Provide the [X, Y] coordinate of the cell's center where the given text is located.  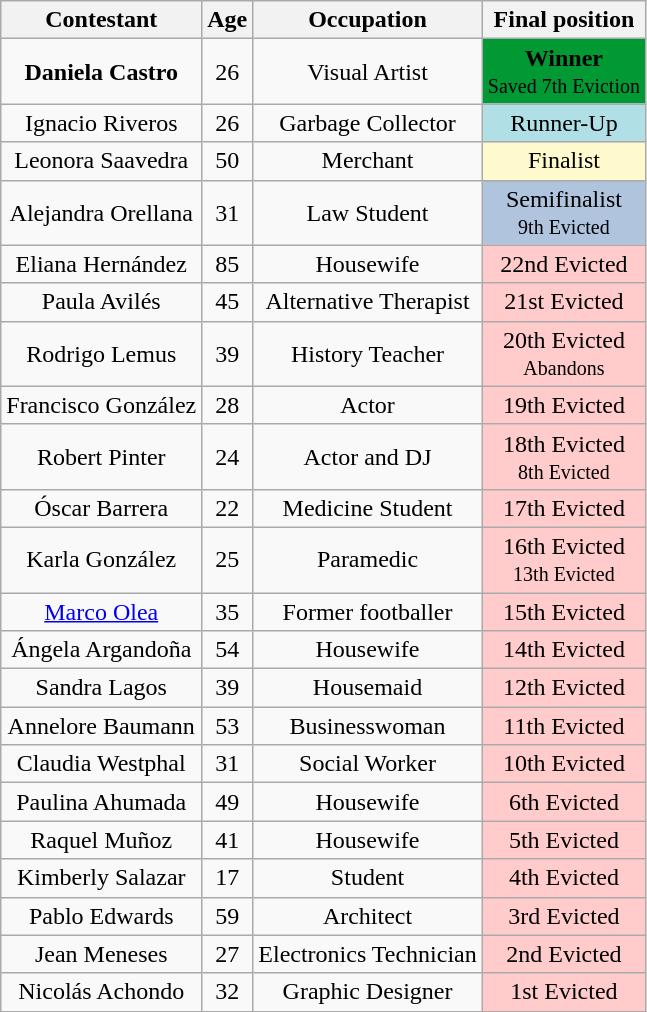
Pablo Edwards [102, 916]
Paulina Ahumada [102, 802]
85 [228, 264]
22 [228, 508]
21st Evicted [564, 302]
Merchant [368, 161]
3rd Evicted [564, 916]
Medicine Student [368, 508]
45 [228, 302]
Social Worker [368, 764]
19th Evicted [564, 405]
54 [228, 650]
Francisco González [102, 405]
4th Evicted [564, 878]
25 [228, 560]
Actor and DJ [368, 456]
32 [228, 992]
Paula Avilés [102, 302]
Daniela Castro [102, 72]
41 [228, 840]
11th Evicted [564, 726]
1st Evicted [564, 992]
10th Evicted [564, 764]
Age [228, 20]
Runner-Up [564, 123]
53 [228, 726]
Former footballer [368, 611]
Actor [368, 405]
Alejandra Orellana [102, 212]
Contestant [102, 20]
14th Evicted [564, 650]
16th Evicted13th Evicted [564, 560]
15th Evicted [564, 611]
Nicolás Achondo [102, 992]
Óscar Barrera [102, 508]
6th Evicted [564, 802]
17 [228, 878]
Paramedic [368, 560]
Occupation [368, 20]
Sandra Lagos [102, 688]
18th Evicted8th Evicted [564, 456]
20th EvictedAbandons [564, 354]
35 [228, 611]
22nd Evicted [564, 264]
Ignacio Riveros [102, 123]
59 [228, 916]
50 [228, 161]
Robert Pinter [102, 456]
Electronics Technician [368, 954]
49 [228, 802]
27 [228, 954]
Garbage Collector [368, 123]
Annelore Baumann [102, 726]
Leonora Saavedra [102, 161]
Kimberly Salazar [102, 878]
Law Student [368, 212]
24 [228, 456]
17th Evicted [564, 508]
Final position [564, 20]
Raquel Muñoz [102, 840]
Jean Meneses [102, 954]
Housemaid [368, 688]
2nd Evicted [564, 954]
Architect [368, 916]
Eliana Hernández [102, 264]
Semifinalist9th Evicted [564, 212]
Karla González [102, 560]
Visual Artist [368, 72]
Ángela Argandoña [102, 650]
Rodrigo Lemus [102, 354]
Finalist [564, 161]
Claudia Westphal [102, 764]
Student [368, 878]
5th Evicted [564, 840]
Marco Olea [102, 611]
12th Evicted [564, 688]
Alternative Therapist [368, 302]
History Teacher [368, 354]
Businesswoman [368, 726]
Graphic Designer [368, 992]
WinnerSaved 7th Eviction [564, 72]
28 [228, 405]
